Output the (x, y) coordinate of the center of the cell containing the given text.  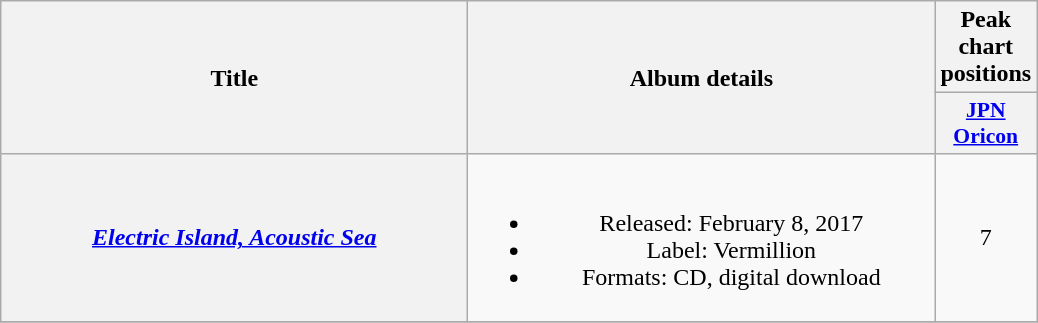
JPNOricon (986, 124)
Peakchartpositions (986, 47)
Released: February 8, 2017Label: VermillionFormats: CD, digital download (702, 238)
Album details (702, 78)
Title (234, 78)
7 (986, 238)
Electric Island, Acoustic Sea (234, 238)
